Output the [x, y] coordinate of the center of the cell containing the given text.  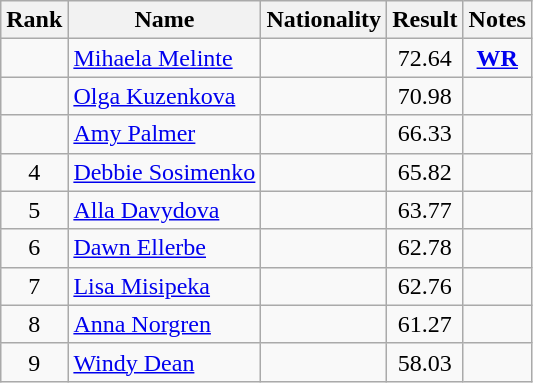
Anna Norgren [164, 324]
Debbie Sosimenko [164, 172]
9 [34, 362]
5 [34, 210]
66.33 [425, 134]
6 [34, 248]
Nationality [324, 20]
Dawn Ellerbe [164, 248]
Lisa Misipeka [164, 286]
Mihaela Melinte [164, 58]
7 [34, 286]
WR [497, 58]
Notes [497, 20]
65.82 [425, 172]
63.77 [425, 210]
Alla Davydova [164, 210]
Rank [34, 20]
72.64 [425, 58]
Olga Kuzenkova [164, 96]
62.76 [425, 286]
Windy Dean [164, 362]
58.03 [425, 362]
Amy Palmer [164, 134]
70.98 [425, 96]
62.78 [425, 248]
61.27 [425, 324]
8 [34, 324]
4 [34, 172]
Name [164, 20]
Result [425, 20]
